For the text-containing cell, return its midpoint in (x, y) coordinate format. 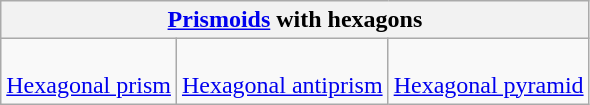
Hexagonal pyramid (488, 72)
Hexagonal antiprism (282, 72)
Prismoids with hexagons (295, 20)
Hexagonal prism (89, 72)
